Return the [x, y] coordinate for the center point of the cell that contains the specified text.  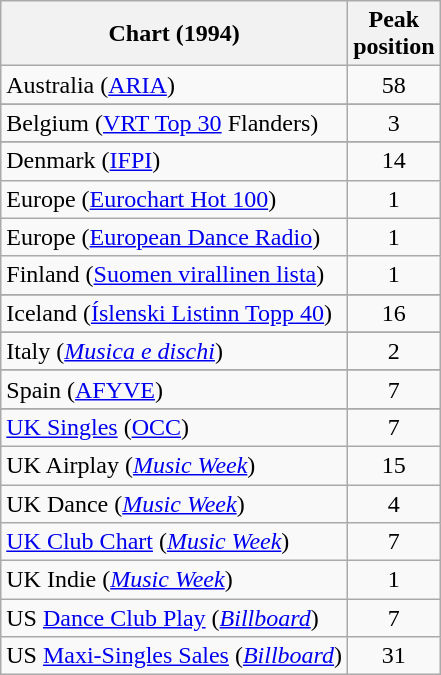
UK Club Chart (Music Week) [174, 542]
UK Dance (Music Week) [174, 503]
Belgium (VRT Top 30 Flanders) [174, 123]
Spain (AFYVE) [174, 389]
Chart (1994) [174, 34]
16 [394, 313]
Iceland (Íslenski Listinn Topp 40) [174, 313]
UK Airplay (Music Week) [174, 465]
US Dance Club Play (Billboard) [174, 618]
4 [394, 503]
Finland (Suomen virallinen lista) [174, 275]
US Maxi-Singles Sales (Billboard) [174, 656]
Italy (Musica e dischi) [174, 351]
14 [394, 161]
Peakposition [394, 34]
Europe (Eurochart Hot 100) [174, 199]
3 [394, 123]
15 [394, 465]
UK Singles (OCC) [174, 427]
58 [394, 85]
Australia (ARIA) [174, 85]
Europe (European Dance Radio) [174, 237]
Denmark (IFPI) [174, 161]
UK Indie (Music Week) [174, 580]
2 [394, 351]
31 [394, 656]
